From the cell containing the given text, extract its center point as (x, y) coordinate. 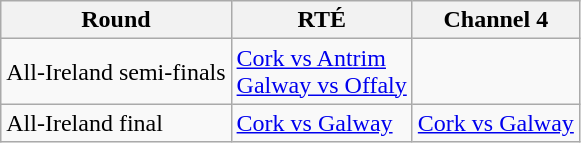
Channel 4 (496, 20)
All-Ireland final (116, 123)
All-Ireland semi-finals (116, 72)
RTÉ (322, 20)
Cork vs AntrimGalway vs Offaly (322, 72)
Round (116, 20)
